From the cell containing the given text, extract its center point as [X, Y] coordinate. 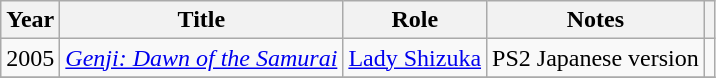
2005 [30, 58]
Genji: Dawn of the Samurai [202, 58]
Role [415, 20]
Notes [596, 20]
PS2 Japanese version [596, 58]
Lady Shizuka [415, 58]
Title [202, 20]
Year [30, 20]
